Return (x, y) of the center of cell containing provided text 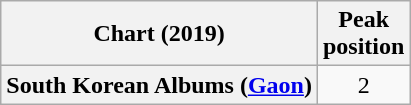
2 (363, 85)
South Korean Albums (Gaon) (160, 85)
Chart (2019) (160, 34)
Peak position (363, 34)
